Return the [X, Y] coordinate for the center point of the cell that contains the specified text.  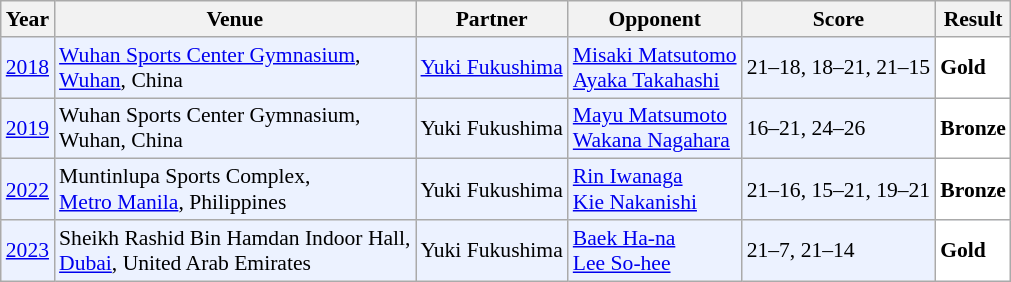
2018 [28, 68]
21–18, 18–21, 21–15 [839, 68]
Partner [492, 19]
21–7, 21–14 [839, 250]
Result [973, 19]
Misaki Matsutomo Ayaka Takahashi [655, 68]
2022 [28, 190]
2019 [28, 128]
Score [839, 19]
Year [28, 19]
Mayu Matsumoto Wakana Nagahara [655, 128]
Opponent [655, 19]
Sheikh Rashid Bin Hamdan Indoor Hall,Dubai, United Arab Emirates [234, 250]
Rin Iwanaga Kie Nakanishi [655, 190]
Baek Ha-na Lee So-hee [655, 250]
Venue [234, 19]
16–21, 24–26 [839, 128]
Muntinlupa Sports Complex,Metro Manila, Philippines [234, 190]
2023 [28, 250]
21–16, 15–21, 19–21 [839, 190]
